Pinpoint the cell where the given text exists, returning its [X, Y] midpoint coordinate. 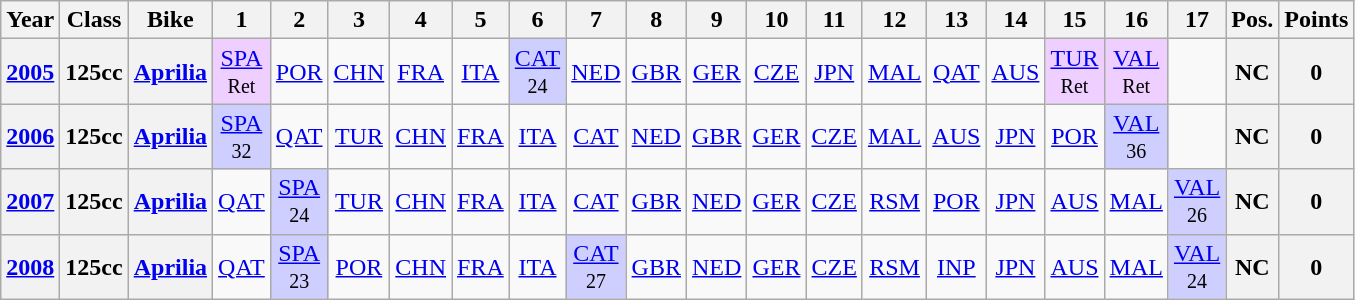
INP [956, 266]
2 [299, 20]
4 [421, 20]
CAT27 [596, 266]
2005 [30, 72]
2006 [30, 136]
5 [481, 20]
7 [596, 20]
TURRet [1074, 72]
15 [1074, 20]
13 [956, 20]
SPA32 [242, 136]
2007 [30, 202]
16 [1136, 20]
SPARet [242, 72]
Bike [170, 20]
9 [717, 20]
CAT24 [537, 72]
3 [359, 20]
VAL36 [1136, 136]
VALRet [1136, 72]
VAL26 [1196, 202]
2008 [30, 266]
17 [1196, 20]
8 [656, 20]
VAL24 [1196, 266]
SPA23 [299, 266]
6 [537, 20]
Pos. [1252, 20]
SPA24 [299, 202]
Year [30, 20]
1 [242, 20]
11 [834, 20]
14 [1016, 20]
Class [94, 20]
12 [894, 20]
Points [1316, 20]
10 [776, 20]
